Output the (x, y) coordinate of the center of the cell containing the given text.  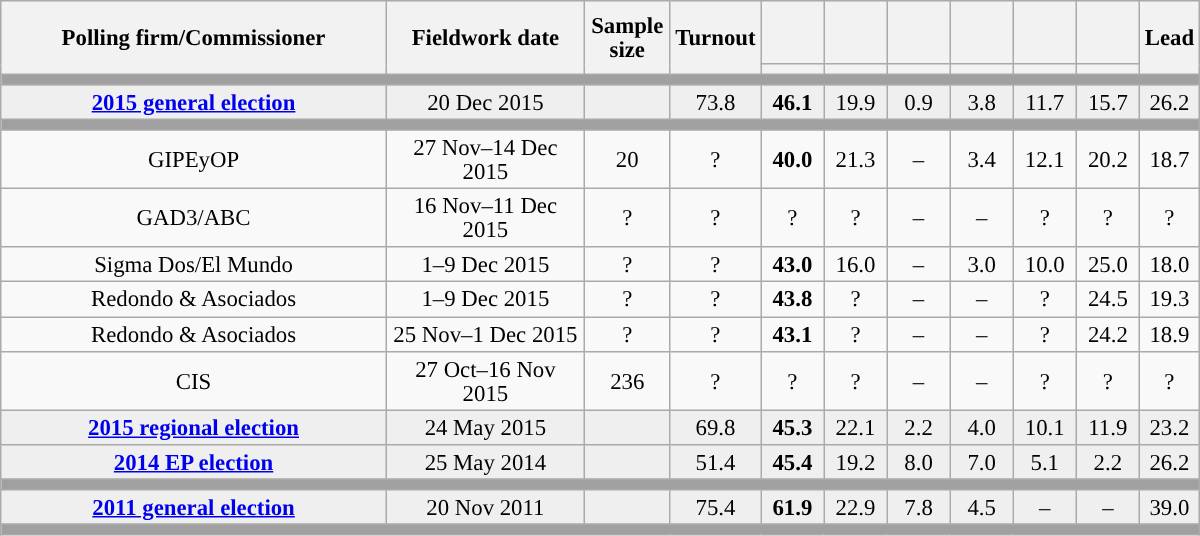
23.2 (1169, 428)
7.0 (982, 462)
40.0 (792, 160)
25 Nov–1 Dec 2015 (485, 334)
19.9 (856, 102)
27 Oct–16 Nov 2015 (485, 380)
4.0 (982, 428)
16.0 (856, 266)
236 (627, 380)
19.3 (1169, 300)
10.0 (1044, 266)
20 (627, 160)
Turnout (716, 38)
11.7 (1044, 102)
43.8 (792, 300)
Polling firm/Commissioner (194, 38)
21.3 (856, 160)
GAD3/ABC (194, 218)
5.1 (1044, 462)
0.9 (918, 102)
Lead (1169, 38)
2011 general election (194, 508)
24.5 (1108, 300)
2015 general election (194, 102)
Sigma Dos/El Mundo (194, 266)
18.7 (1169, 160)
18.9 (1169, 334)
20.2 (1108, 160)
39.0 (1169, 508)
73.8 (716, 102)
61.9 (792, 508)
75.4 (716, 508)
43.0 (792, 266)
16 Nov–11 Dec 2015 (485, 218)
12.1 (1044, 160)
8.0 (918, 462)
3.8 (982, 102)
22.1 (856, 428)
CIS (194, 380)
3.0 (982, 266)
45.4 (792, 462)
Sample size (627, 38)
18.0 (1169, 266)
27 Nov–14 Dec 2015 (485, 160)
10.1 (1044, 428)
25 May 2014 (485, 462)
46.1 (792, 102)
25.0 (1108, 266)
22.9 (856, 508)
15.7 (1108, 102)
2014 EP election (194, 462)
51.4 (716, 462)
43.1 (792, 334)
11.9 (1108, 428)
45.3 (792, 428)
Fieldwork date (485, 38)
20 Dec 2015 (485, 102)
7.8 (918, 508)
4.5 (982, 508)
24 May 2015 (485, 428)
3.4 (982, 160)
24.2 (1108, 334)
2015 regional election (194, 428)
20 Nov 2011 (485, 508)
GIPEyOP (194, 160)
69.8 (716, 428)
19.2 (856, 462)
